Search for the cell housing the specified text and yield its [X, Y] center coordinate. 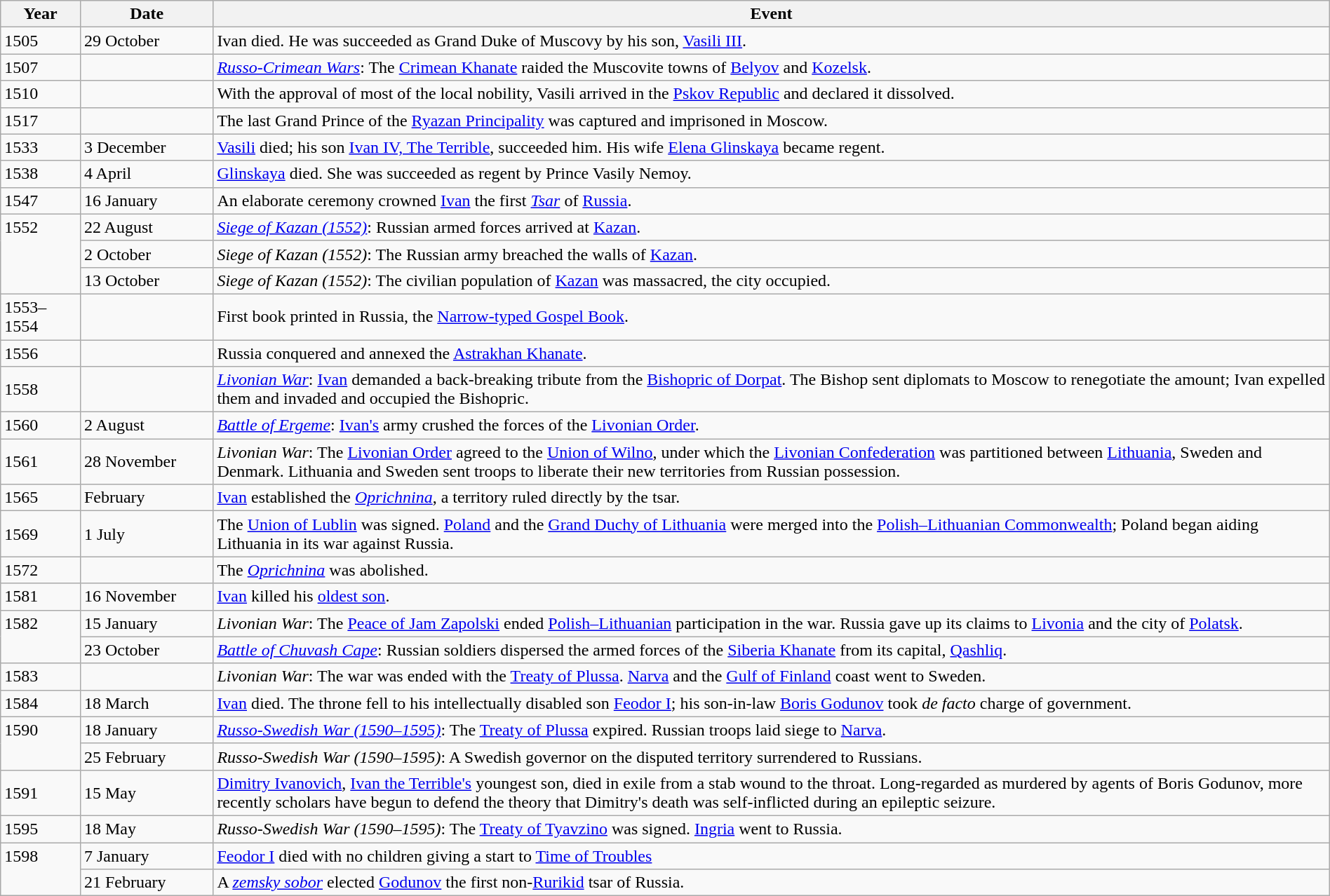
18 March [146, 703]
The last Grand Prince of the Ryazan Principality was captured and imprisoned in Moscow. [772, 121]
1510 [41, 94]
1598 [41, 869]
Battle of Ergeme: Ivan's army crushed the forces of the Livonian Order. [772, 426]
Russo-Swedish War (1590–1595): The Treaty of Plussa expired. Russian troops laid siege to Narva. [772, 730]
Date [146, 14]
4 April [146, 174]
Ivan died. The throne fell to his intellectually disabled son Feodor I; his son-in-law Boris Godunov took de facto charge of government. [772, 703]
1569 [41, 534]
Russo-Swedish War (1590–1595): The Treaty of Tyavzino was signed. Ingria went to Russia. [772, 829]
23 October [146, 650]
1533 [41, 147]
1538 [41, 174]
1590 [41, 743]
Livonian War: The war was ended with the Treaty of Plussa. Narva and the Gulf of Finland coast went to Sweden. [772, 677]
Ivan died. He was succeeded as Grand Duke of Muscovy by his son, Vasili III. [772, 41]
Feodor I died with no children giving a start to Time of Troubles [772, 856]
1560 [41, 426]
1 July [146, 534]
1507 [41, 67]
15 May [146, 792]
1505 [41, 41]
21 February [146, 883]
1565 [41, 498]
15 January [146, 623]
Siege of Kazan (1552): Russian armed forces arrived at Kazan. [772, 227]
1517 [41, 121]
Ivan established the Oprichnina, a territory ruled directly by the tsar. [772, 498]
25 February [146, 756]
Year [41, 14]
1556 [41, 353]
Siege of Kazan (1552): The civilian population of Kazan was massacred, the city occupied. [772, 280]
22 August [146, 227]
1552 [41, 254]
1558 [41, 390]
1582 [41, 637]
Battle of Chuvash Cape: Russian soldiers dispersed the armed forces of the Siberia Khanate from its capital, Qashliq. [772, 650]
1553–1554 [41, 317]
1591 [41, 792]
18 May [146, 829]
The Oprichnina was abolished. [772, 570]
First book printed in Russia, the Narrow-typed Gospel Book. [772, 317]
Ivan killed his oldest son. [772, 597]
1595 [41, 829]
A zemsky sobor elected Godunov the first non-Rurikid tsar of Russia. [772, 883]
February [146, 498]
Event [772, 14]
16 January [146, 201]
29 October [146, 41]
18 January [146, 730]
Siege of Kazan (1552): The Russian army breached the walls of Kazan. [772, 254]
Russo-Crimean Wars: The Crimean Khanate raided the Muscovite towns of Belyov and Kozelsk. [772, 67]
2 October [146, 254]
3 December [146, 147]
1547 [41, 201]
An elaborate ceremony crowned Ivan the first Tsar of Russia. [772, 201]
2 August [146, 426]
1584 [41, 703]
1561 [41, 461]
Russia conquered and annexed the Astrakhan Khanate. [772, 353]
16 November [146, 597]
Russo-Swedish War (1590–1595): A Swedish governor on the disputed territory surrendered to Russians. [772, 756]
1572 [41, 570]
13 October [146, 280]
1581 [41, 597]
Glinskaya died. She was succeeded as regent by Prince Vasily Nemoy. [772, 174]
28 November [146, 461]
Vasili died; his son Ivan IV, The Terrible, succeeded him. His wife Elena Glinskaya became regent. [772, 147]
1583 [41, 677]
7 January [146, 856]
With the approval of most of the local nobility, Vasili arrived in the Pskov Republic and declared it dissolved. [772, 94]
